Provide the (x, y) coordinate of the cell's center where the given text is located.  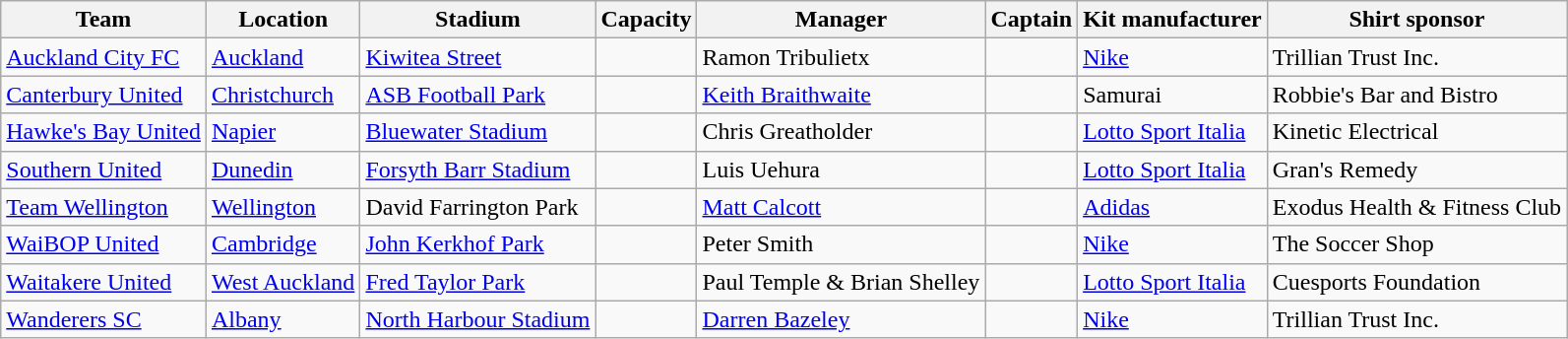
Napier (282, 132)
Auckland City FC (104, 57)
Stadium (478, 20)
John Kerkhof Park (478, 244)
Captain (1032, 20)
Paul Temple & Brian Shelley (841, 282)
Peter Smith (841, 244)
Kinetic Electrical (1416, 132)
WaiBOP United (104, 244)
Wellington (282, 207)
Keith Braithwaite (841, 95)
Forsyth Barr Stadium (478, 169)
Adidas (1173, 207)
Dunedin (282, 169)
Bluewater Stadium (478, 132)
Kit manufacturer (1173, 20)
Matt Calcott (841, 207)
Team Wellington (104, 207)
Darren Bazeley (841, 319)
Shirt sponsor (1416, 20)
Samurai (1173, 95)
Cambridge (282, 244)
Manager (841, 20)
Hawke's Bay United (104, 132)
Robbie's Bar and Bistro (1416, 95)
Exodus Health & Fitness Club (1416, 207)
The Soccer Shop (1416, 244)
Gran's Remedy (1416, 169)
Capacity (646, 20)
Team (104, 20)
Southern United (104, 169)
David Farrington Park (478, 207)
Waitakere United (104, 282)
Kiwitea Street (478, 57)
North Harbour Stadium (478, 319)
Ramon Tribulietx (841, 57)
Auckland (282, 57)
West Auckland (282, 282)
Chris Greatholder (841, 132)
Albany (282, 319)
Wanderers SC (104, 319)
Fred Taylor Park (478, 282)
Christchurch (282, 95)
ASB Football Park (478, 95)
Cuesports Foundation (1416, 282)
Canterbury United (104, 95)
Luis Uehura (841, 169)
Location (282, 20)
